Search for the cell housing the specified text and yield its [x, y] center coordinate. 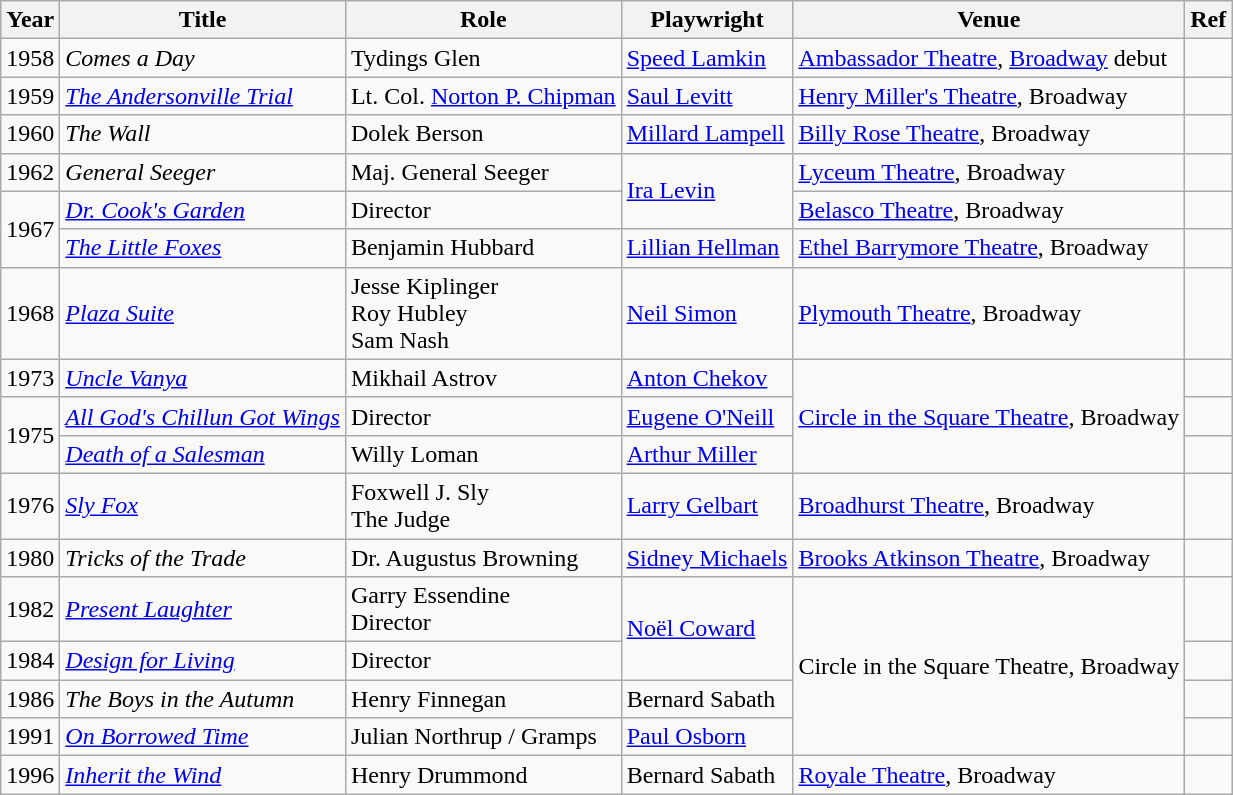
Saul Levitt [707, 96]
Lt. Col. Norton P. Chipman [483, 96]
Ref [1208, 20]
The Little Foxes [203, 248]
Role [483, 20]
Present Laughter [203, 610]
Billy Rose Theatre, Broadway [989, 134]
1984 [30, 661]
Dr. Augustus Browning [483, 557]
Brooks Atkinson Theatre, Broadway [989, 557]
Millard Lampell [707, 134]
Year [30, 20]
Foxwell J. Sly The Judge [483, 506]
1982 [30, 610]
1968 [30, 313]
Ethel Barrymore Theatre, Broadway [989, 248]
Plaza Suite [203, 313]
Playwright [707, 20]
The Andersonville Trial [203, 96]
Title [203, 20]
Inherit the Wind [203, 775]
Eugene O'Neill [707, 416]
1967 [30, 229]
Julian Northrup / Gramps [483, 737]
Lyceum Theatre, Broadway [989, 172]
Anton Chekov [707, 378]
1976 [30, 506]
Noël Coward [707, 628]
1973 [30, 378]
Maj. General Seeger [483, 172]
Belasco Theatre, Broadway [989, 210]
Paul Osborn [707, 737]
1960 [30, 134]
General Seeger [203, 172]
Jesse Kiplinger Roy Hubley Sam Nash [483, 313]
Plymouth Theatre, Broadway [989, 313]
Comes a Day [203, 58]
1958 [30, 58]
Henry Miller's Theatre, Broadway [989, 96]
Ambassador Theatre, Broadway debut [989, 58]
Henry Drummond [483, 775]
Sidney Michaels [707, 557]
Tricks of the Trade [203, 557]
Mikhail Astrov [483, 378]
1975 [30, 435]
On Borrowed Time [203, 737]
Arthur Miller [707, 454]
Design for Living [203, 661]
Neil Simon [707, 313]
Speed Lamkin [707, 58]
All God's Chillun Got Wings [203, 416]
1980 [30, 557]
1959 [30, 96]
1962 [30, 172]
1986 [30, 699]
Tydings Glen [483, 58]
Henry Finnegan [483, 699]
Sly Fox [203, 506]
Death of a Salesman [203, 454]
Benjamin Hubbard [483, 248]
Dolek Berson [483, 134]
Larry Gelbart [707, 506]
1991 [30, 737]
Lillian Hellman [707, 248]
Uncle Vanya [203, 378]
1996 [30, 775]
The Wall [203, 134]
Ira Levin [707, 191]
Royale Theatre, Broadway [989, 775]
Willy Loman [483, 454]
Broadhurst Theatre, Broadway [989, 506]
The Boys in the Autumn [203, 699]
Venue [989, 20]
Garry Essendine Director [483, 610]
Dr. Cook's Garden [203, 210]
